Scan for the cell matching the given text and deliver its [X, Y] coordinate at center. 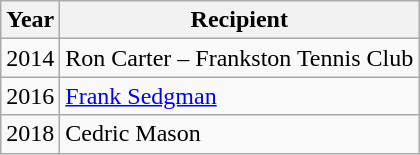
Year [30, 20]
Cedric Mason [240, 134]
2016 [30, 96]
Frank Sedgman [240, 96]
Ron Carter – Frankston Tennis Club [240, 58]
2014 [30, 58]
2018 [30, 134]
Recipient [240, 20]
